Pinpoint the cell where the given text exists, returning its [x, y] midpoint coordinate. 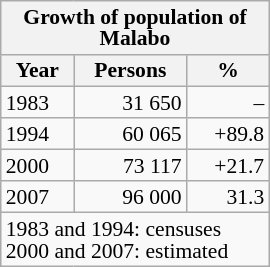
Persons [130, 70]
2007 [38, 197]
96 000 [130, 197]
60 065 [130, 133]
Year [38, 70]
1983 and 1994: censuses2000 and 2007: estimated [135, 240]
73 117 [130, 165]
2000 [38, 165]
Growth of population of Malabo [135, 28]
1983 [38, 102]
31 650 [130, 102]
% [228, 70]
– [228, 102]
+21.7 [228, 165]
31.3 [228, 197]
1994 [38, 133]
+89.8 [228, 133]
